Search for the cell housing the specified text and yield its (x, y) center coordinate. 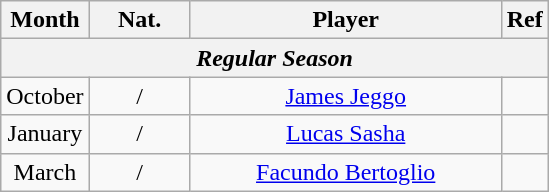
March (45, 172)
October (45, 96)
Facundo Bertoglio (346, 172)
Nat. (140, 20)
Ref (524, 20)
January (45, 134)
Player (346, 20)
Month (45, 20)
James Jeggo (346, 96)
Lucas Sasha (346, 134)
Regular Season (275, 58)
